Detect which cell encompasses the target text, then output its (x, y) center coordinate. 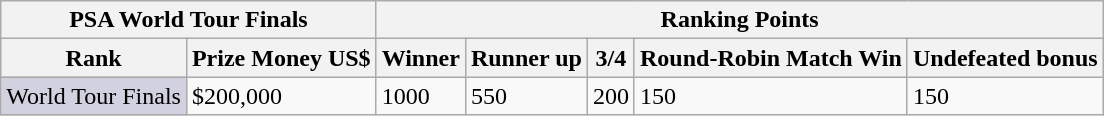
1000 (420, 96)
World Tour Finals (94, 96)
Ranking Points (740, 20)
550 (526, 96)
Winner (420, 58)
Prize Money US$ (281, 58)
Rank (94, 58)
200 (610, 96)
$200,000 (281, 96)
PSA World Tour Finals (188, 20)
3/4 (610, 58)
Round-Robin Match Win (770, 58)
Runner up (526, 58)
Undefeated bonus (1005, 58)
